Detect which cell encompasses the target text, then output its [x, y] center coordinate. 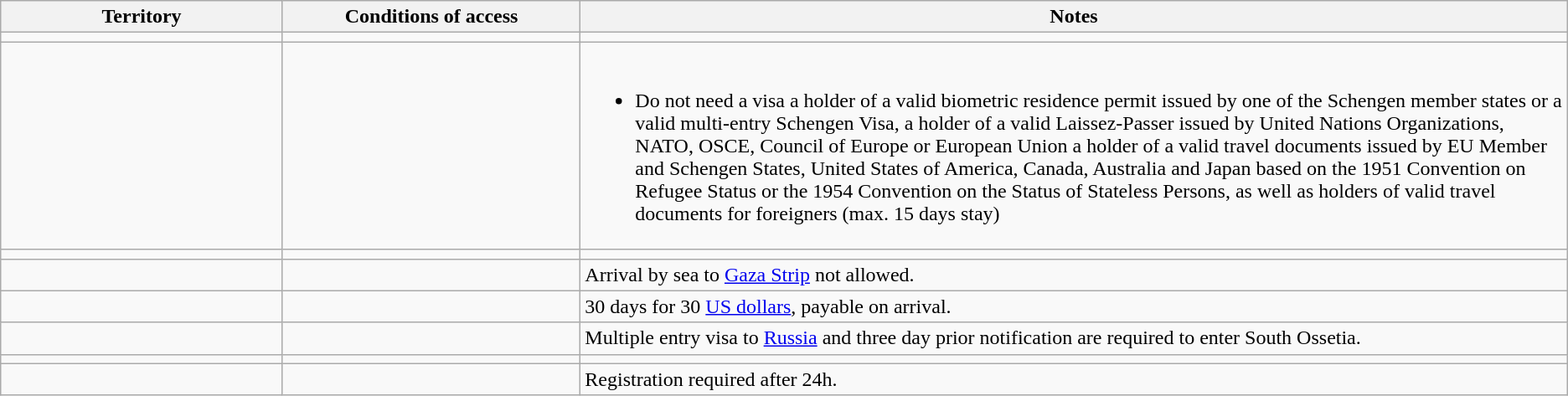
Territory [142, 17]
Notes [1074, 17]
Arrival by sea to Gaza Strip not allowed. [1074, 275]
Conditions of access [431, 17]
30 days for 30 US dollars, payable on arrival. [1074, 306]
Registration required after 24h. [1074, 379]
Multiple entry visa to Russia and three day prior notification are required to enter South Ossetia. [1074, 338]
